Locate the cell with the specified text and output its [x, y] center coordinate. 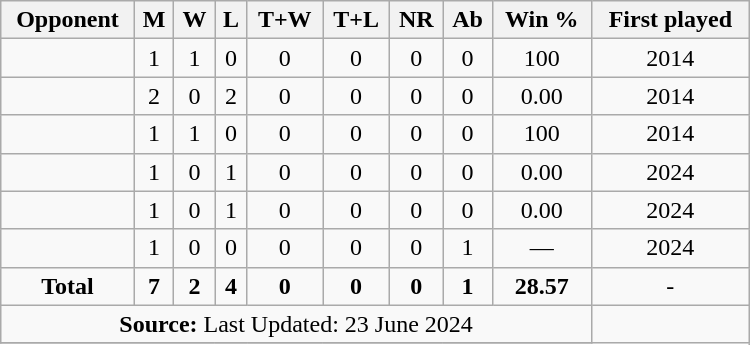
Source: Last Updated: 23 June 2024 [296, 324]
W [194, 20]
T+L [356, 20]
M [154, 20]
7 [154, 286]
- [670, 286]
L [231, 20]
Total [68, 286]
First played [670, 20]
Win % [542, 20]
Ab [468, 20]
28.57 [542, 286]
— [542, 248]
NR [416, 20]
T+W [285, 20]
4 [231, 286]
Opponent [68, 20]
